Pinpoint the cell where the given text exists, returning its (X, Y) midpoint coordinate. 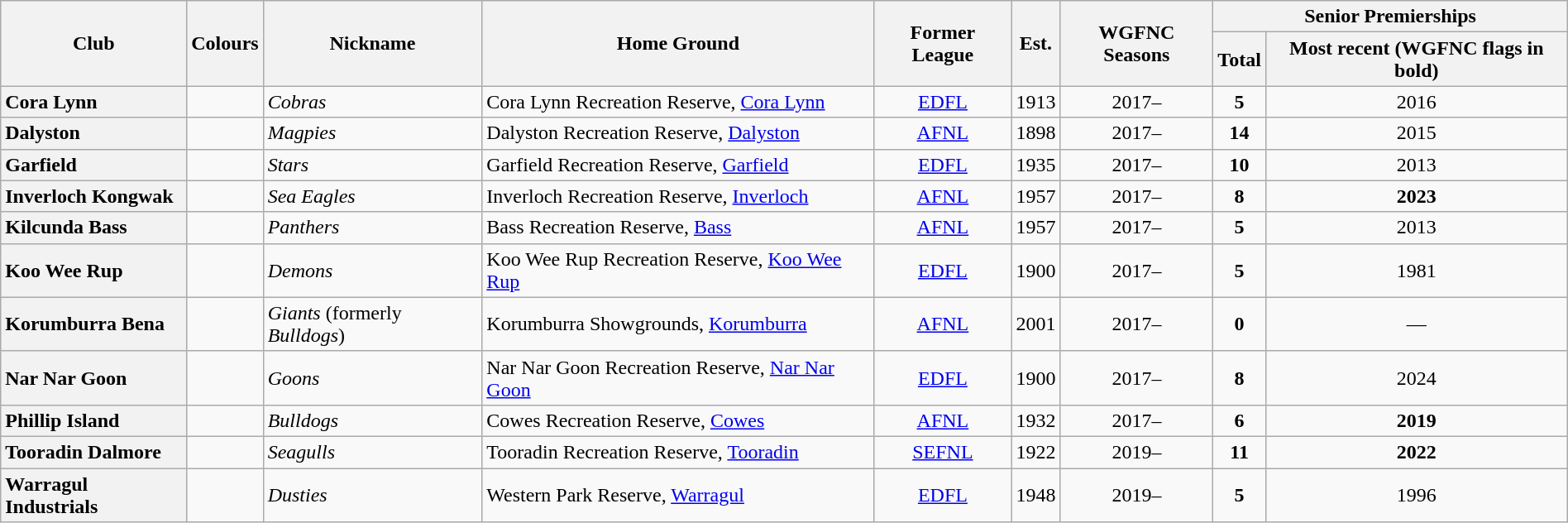
Dalyston (94, 133)
Koo Wee Rup (94, 270)
Nickname (372, 43)
Dusties (372, 495)
Cora Lynn (94, 102)
Tooradin Recreation Reserve, Tooradin (678, 452)
Nar Nar Goon Recreation Reserve, Nar Nar Goon (678, 377)
2015 (1416, 133)
Bulldogs (372, 420)
Cobras (372, 102)
Stars (372, 165)
10 (1240, 165)
Total (1240, 60)
Sea Eagles (372, 196)
1948 (1035, 495)
Est. (1035, 43)
14 (1240, 133)
11 (1240, 452)
1922 (1035, 452)
Garfield (94, 165)
Inverloch Recreation Reserve, Inverloch (678, 196)
Demons (372, 270)
Inverloch Kongwak (94, 196)
WGFNC Seasons (1136, 43)
2024 (1416, 377)
Senior Premierships (1390, 17)
2022 (1416, 452)
0 (1240, 324)
Bass Recreation Reserve, Bass (678, 228)
Cowes Recreation Reserve, Cowes (678, 420)
Nar Nar Goon (94, 377)
Korumburra Bena (94, 324)
Western Park Reserve, Warragul (678, 495)
SEFNL (943, 452)
2023 (1416, 196)
2001 (1035, 324)
Garfield Recreation Reserve, Garfield (678, 165)
Korumburra Showgrounds, Korumburra (678, 324)
Dalyston Recreation Reserve, Dalyston (678, 133)
Most recent (WGFNC flags in bold) (1416, 60)
Phillip Island (94, 420)
Cora Lynn Recreation Reserve, Cora Lynn (678, 102)
2019 (1416, 420)
1913 (1035, 102)
Colours (225, 43)
1981 (1416, 270)
Magpies (372, 133)
Giants (formerly Bulldogs) (372, 324)
— (1416, 324)
1932 (1035, 420)
Tooradin Dalmore (94, 452)
Seagulls (372, 452)
1996 (1416, 495)
2016 (1416, 102)
Former League (943, 43)
Warragul Industrials (94, 495)
1935 (1035, 165)
Panthers (372, 228)
Club (94, 43)
Home Ground (678, 43)
Goons (372, 377)
1898 (1035, 133)
Koo Wee Rup Recreation Reserve, Koo Wee Rup (678, 270)
Kilcunda Bass (94, 228)
6 (1240, 420)
